For the text-containing cell, return its midpoint in [x, y] coordinate format. 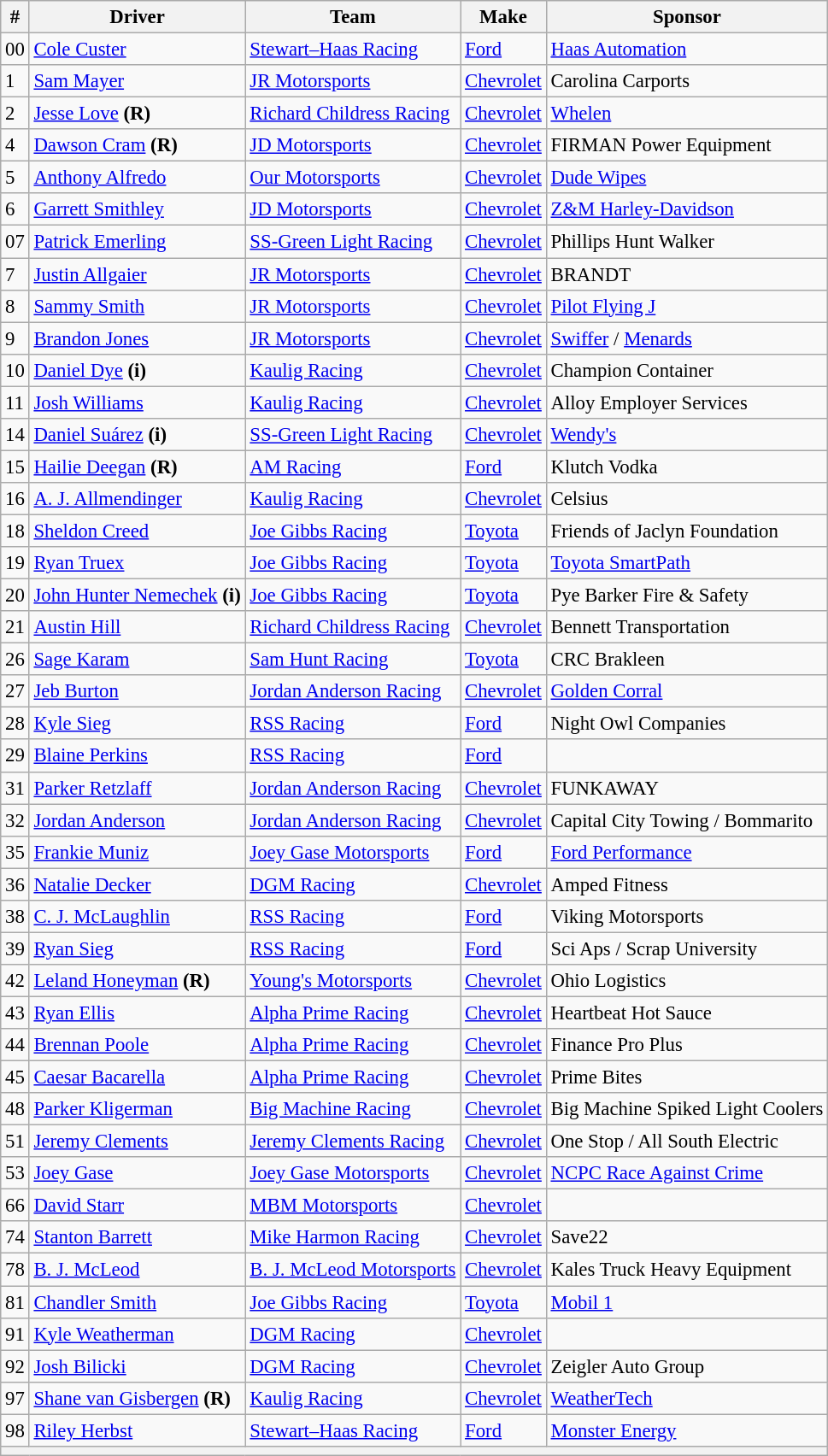
8 [15, 306]
# [15, 17]
WeatherTech [687, 1398]
Sponsor [687, 17]
66 [15, 1206]
6 [15, 209]
Toyota SmartPath [687, 563]
Jesse Love (R) [137, 114]
Z&M Harley-Davidson [687, 209]
BRANDT [687, 274]
Sheldon Creed [137, 531]
Sage Karam [137, 660]
92 [15, 1366]
John Hunter Nemechek (i) [137, 596]
Prime Bites [687, 1077]
11 [15, 402]
9 [15, 338]
78 [15, 1270]
Amped Fitness [687, 884]
Big Machine Racing [353, 1109]
36 [15, 884]
C. J. McLaughlin [137, 917]
Bennett Transportation [687, 627]
45 [15, 1077]
27 [15, 691]
Haas Automation [687, 50]
Riley Herbst [137, 1430]
Cole Custer [137, 50]
Heartbeat Hot Sauce [687, 1013]
Patrick Emerling [137, 242]
Dawson Cram (R) [137, 145]
32 [15, 820]
28 [15, 724]
Driver [137, 17]
Kyle Sieg [137, 724]
Anthony Alfredo [137, 178]
Ryan Sieg [137, 948]
Blaine Perkins [137, 756]
Kyle Weatherman [137, 1334]
FIRMAN Power Equipment [687, 145]
4 [15, 145]
Finance Pro Plus [687, 1045]
16 [15, 499]
Night Owl Companies [687, 724]
10 [15, 370]
Daniel Suárez (i) [137, 435]
Austin Hill [137, 627]
29 [15, 756]
81 [15, 1302]
Chandler Smith [137, 1302]
Capital City Towing / Bommarito [687, 820]
Sammy Smith [137, 306]
NCPC Race Against Crime [687, 1173]
Team [353, 17]
Parker Retzlaff [137, 788]
Justin Allgaier [137, 274]
Ryan Truex [137, 563]
Viking Motorsports [687, 917]
MBM Motorsports [353, 1206]
97 [15, 1398]
Our Motorsports [353, 178]
Josh Williams [137, 402]
2 [15, 114]
Big Machine Spiked Light Coolers [687, 1109]
Joey Gase [137, 1173]
Shane van Gisbergen (R) [137, 1398]
Ohio Logistics [687, 981]
1 [15, 81]
Celsius [687, 499]
53 [15, 1173]
Pye Barker Fire & Safety [687, 596]
7 [15, 274]
David Starr [137, 1206]
21 [15, 627]
Brandon Jones [137, 338]
Jeb Burton [137, 691]
Dude Wipes [687, 178]
Garrett Smithley [137, 209]
Jeremy Clements [137, 1142]
38 [15, 917]
Save22 [687, 1238]
Ford Performance [687, 852]
Ryan Ellis [137, 1013]
42 [15, 981]
15 [15, 467]
Monster Energy [687, 1430]
B. J. McLeod [137, 1270]
Brennan Poole [137, 1045]
39 [15, 948]
Champion Container [687, 370]
Wendy's [687, 435]
Make [503, 17]
CRC Brakleen [687, 660]
AM Racing [353, 467]
A. J. Allmendinger [137, 499]
FUNKAWAY [687, 788]
19 [15, 563]
Carolina Carports [687, 81]
Swiffer / Menards [687, 338]
Phillips Hunt Walker [687, 242]
Hailie Deegan (R) [137, 467]
Golden Corral [687, 691]
Sam Mayer [137, 81]
Zeigler Auto Group [687, 1366]
Stanton Barrett [137, 1238]
Daniel Dye (i) [137, 370]
One Stop / All South Electric [687, 1142]
Parker Kligerman [137, 1109]
5 [15, 178]
Josh Bilicki [137, 1366]
74 [15, 1238]
Sci Aps / Scrap University [687, 948]
Whelen [687, 114]
48 [15, 1109]
B. J. McLeod Motorsports [353, 1270]
Leland Honeyman (R) [137, 981]
Pilot Flying J [687, 306]
07 [15, 242]
31 [15, 788]
26 [15, 660]
Friends of Jaclyn Foundation [687, 531]
98 [15, 1430]
43 [15, 1013]
Frankie Muniz [137, 852]
Sam Hunt Racing [353, 660]
91 [15, 1334]
Kales Truck Heavy Equipment [687, 1270]
35 [15, 852]
51 [15, 1142]
Natalie Decker [137, 884]
Klutch Vodka [687, 467]
44 [15, 1045]
Alloy Employer Services [687, 402]
Mobil 1 [687, 1302]
14 [15, 435]
00 [15, 50]
Young's Motorsports [353, 981]
Jordan Anderson [137, 820]
20 [15, 596]
Mike Harmon Racing [353, 1238]
Jeremy Clements Racing [353, 1142]
Caesar Bacarella [137, 1077]
18 [15, 531]
